Search for the cell housing the specified text and yield its (X, Y) center coordinate. 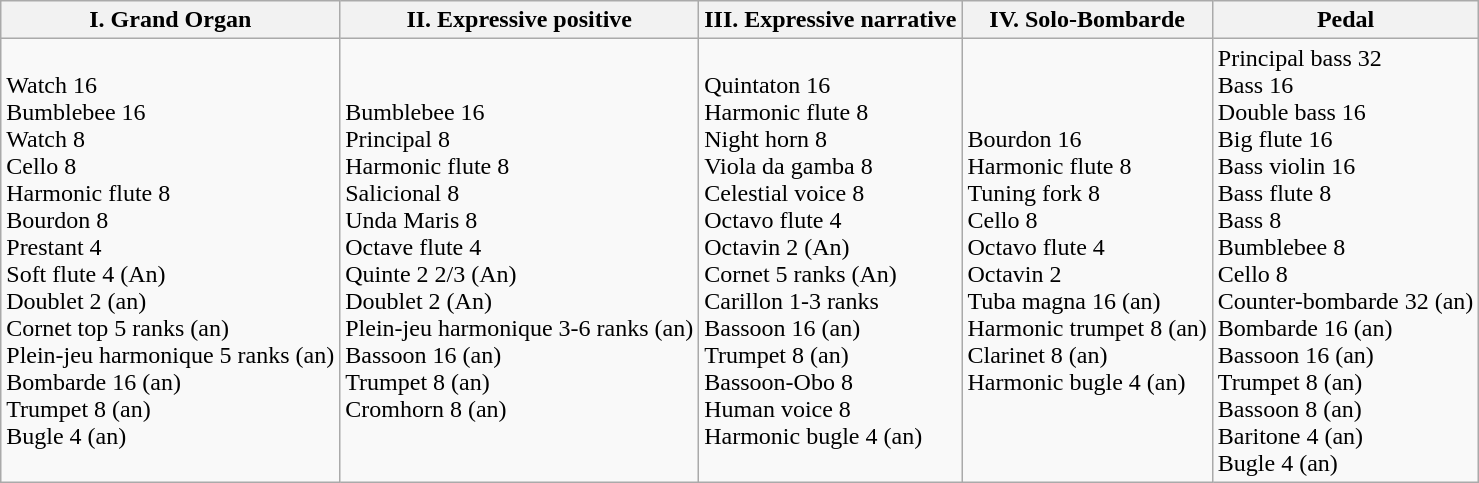
Pedal (1346, 20)
I. Grand Organ (170, 20)
Bourdon 16Harmonic flute 8Tuning fork 8Cello 8Octavo flute 4Octavin 2Tuba magna 16 (an)Harmonic trumpet 8 (an)Clarinet 8 (an)Harmonic bugle 4 (an) (1087, 260)
II. Expressive positive (520, 20)
III. Expressive narrative (830, 20)
IV. Solo-Bombarde (1087, 20)
